Determine the (X, Y) coordinate at the center of the cell enclosing the given text.  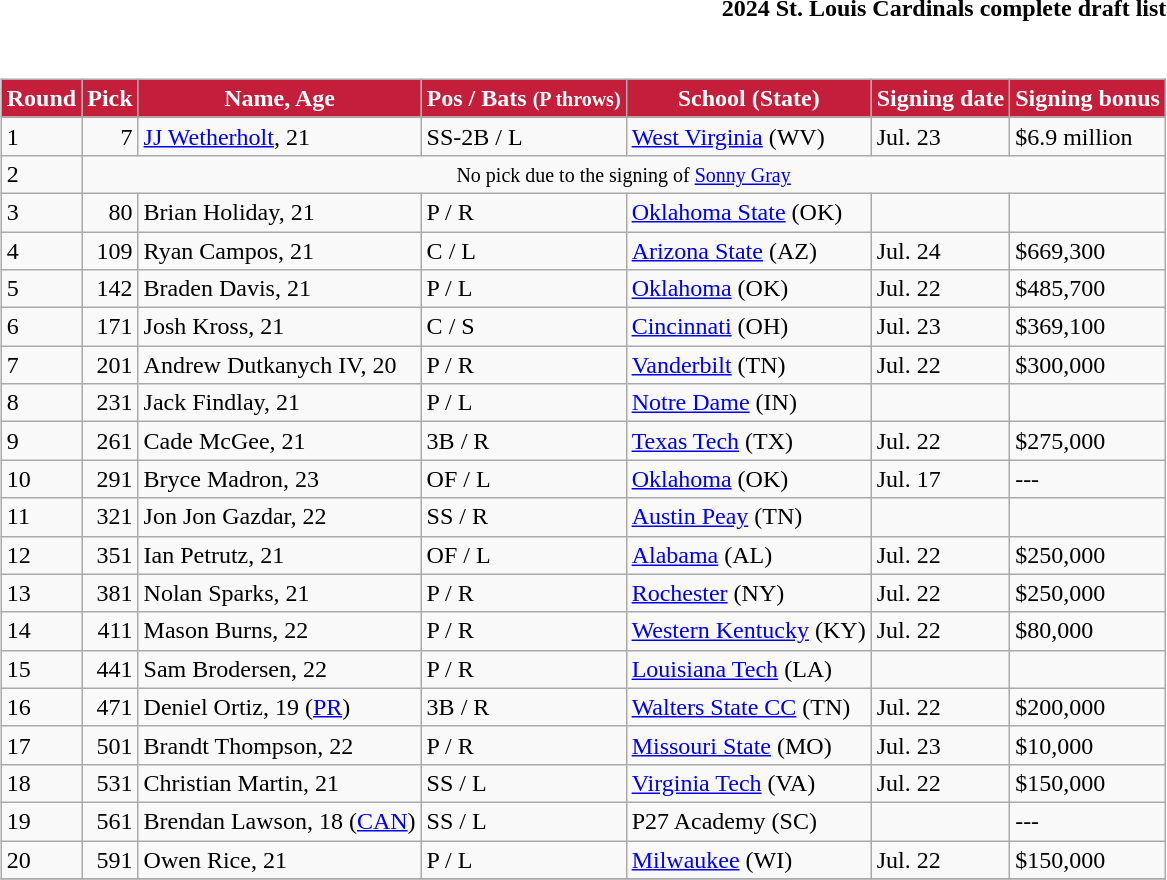
Western Kentucky (KY) (748, 631)
SS-2B / L (524, 136)
Nolan Sparks, 21 (280, 593)
9 (41, 441)
Austin Peay (TN) (748, 517)
15 (41, 669)
411 (110, 631)
Brandt Thompson, 22 (280, 745)
351 (110, 555)
591 (110, 859)
201 (110, 365)
17 (41, 745)
381 (110, 593)
Bryce Madron, 23 (280, 479)
Missouri State (MO) (748, 745)
441 (110, 669)
2 (41, 174)
Ian Petrutz, 21 (280, 555)
20 (41, 859)
231 (110, 403)
$6.9 million (1088, 136)
JJ Wetherholt, 21 (280, 136)
Andrew Dutkanych IV, 20 (280, 365)
C / L (524, 251)
$300,000 (1088, 365)
Vanderbilt (TN) (748, 365)
Deniel Ortiz, 19 (PR) (280, 707)
19 (41, 821)
Oklahoma State (OK) (748, 212)
11 (41, 517)
Milwaukee (WI) (748, 859)
Jul. 24 (940, 251)
Christian Martin, 21 (280, 783)
$10,000 (1088, 745)
501 (110, 745)
291 (110, 479)
School (State) (748, 98)
$275,000 (1088, 441)
109 (110, 251)
Walters State CC (TN) (748, 707)
531 (110, 783)
Owen Rice, 21 (280, 859)
561 (110, 821)
Jack Findlay, 21 (280, 403)
321 (110, 517)
Rochester (NY) (748, 593)
P27 Academy (SC) (748, 821)
Name, Age (280, 98)
SS / R (524, 517)
Signing date (940, 98)
Pick (110, 98)
Josh Kross, 21 (280, 327)
No pick due to the signing of Sonny Gray (624, 174)
$485,700 (1088, 289)
Jon Jon Gazdar, 22 (280, 517)
171 (110, 327)
Ryan Campos, 21 (280, 251)
Louisiana Tech (LA) (748, 669)
80 (110, 212)
$200,000 (1088, 707)
18 (41, 783)
$369,100 (1088, 327)
Jul. 17 (940, 479)
C / S (524, 327)
Sam Brodersen, 22 (280, 669)
$669,300 (1088, 251)
3 (41, 212)
Alabama (AL) (748, 555)
14 (41, 631)
West Virginia (WV) (748, 136)
$80,000 (1088, 631)
471 (110, 707)
Mason Burns, 22 (280, 631)
10 (41, 479)
Pos / Bats (P throws) (524, 98)
Cincinnati (OH) (748, 327)
Signing bonus (1088, 98)
Round (41, 98)
Texas Tech (TX) (748, 441)
Cade McGee, 21 (280, 441)
8 (41, 403)
Notre Dame (IN) (748, 403)
6 (41, 327)
16 (41, 707)
Brendan Lawson, 18 (CAN) (280, 821)
5 (41, 289)
142 (110, 289)
1 (41, 136)
13 (41, 593)
Brian Holiday, 21 (280, 212)
12 (41, 555)
Virginia Tech (VA) (748, 783)
Braden Davis, 21 (280, 289)
4 (41, 251)
Arizona State (AZ) (748, 251)
261 (110, 441)
